Locate the cell with the specified text and output its (X, Y) center coordinate. 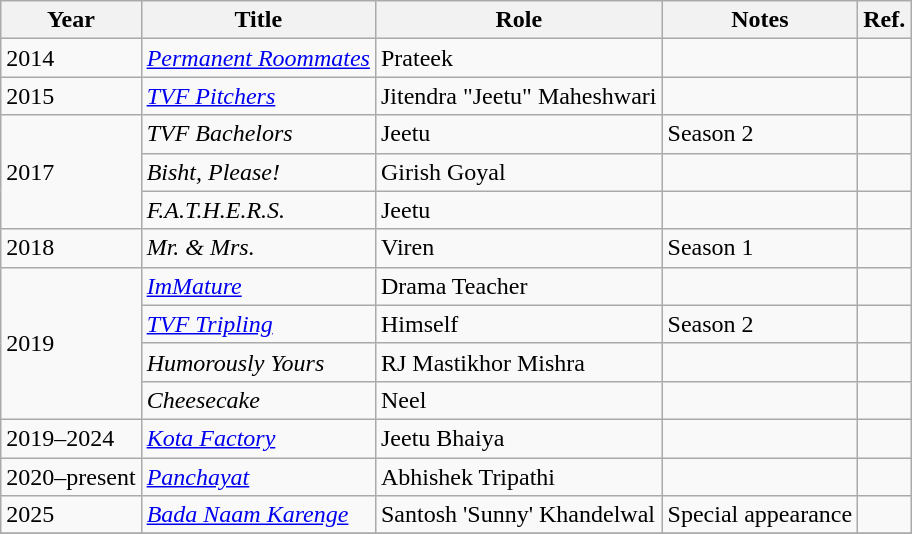
Notes (760, 20)
Drama Teacher (518, 286)
TVF Pitchers (258, 96)
2025 (71, 515)
2019–2024 (71, 438)
Santosh 'Sunny' Khandelwal (518, 515)
RJ Mastikhor Mishra (518, 362)
ImMature (258, 286)
Title (258, 20)
Bisht, Please! (258, 172)
2019 (71, 343)
2020–present (71, 477)
2015 (71, 96)
Kota Factory (258, 438)
2017 (71, 172)
2014 (71, 58)
Abhishek Tripathi (518, 477)
Mr. & Mrs. (258, 248)
2018 (71, 248)
Permanent Roommates (258, 58)
Viren (518, 248)
TVF Tripling (258, 324)
Prateek (518, 58)
Bada Naam Karenge (258, 515)
Jitendra "Jeetu" Maheshwari (518, 96)
Humorously Yours (258, 362)
Girish Goyal (518, 172)
Neel (518, 400)
Cheesecake (258, 400)
Season 1 (760, 248)
Jeetu Bhaiya (518, 438)
Ref. (884, 20)
Role (518, 20)
TVF Bachelors (258, 134)
Year (71, 20)
F.A.T.H.E.R.S. (258, 210)
Himself (518, 324)
Special appearance (760, 515)
Panchayat (258, 477)
